Output the (X, Y) coordinate of the center of the cell containing the given text.  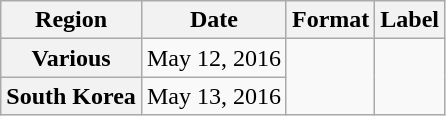
Date (214, 20)
Various (72, 58)
Label (410, 20)
May 13, 2016 (214, 96)
Format (330, 20)
South Korea (72, 96)
Region (72, 20)
May 12, 2016 (214, 58)
